Capture the cell that displays the provided text and extract its [X, Y] central coordinate. 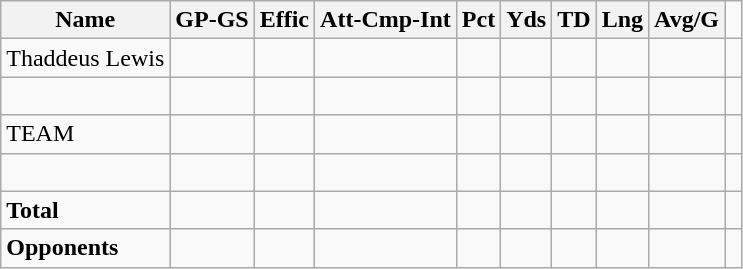
Yds [526, 20]
Name [86, 20]
TD [574, 20]
Thaddeus Lewis [86, 58]
Att-Cmp-Int [386, 20]
TEAM [86, 134]
Avg/G [687, 20]
Lng [622, 20]
GP-GS [212, 20]
Effic [284, 20]
Pct [478, 20]
Opponents [86, 248]
Total [86, 210]
